Return [X, Y] of the center of cell containing provided text 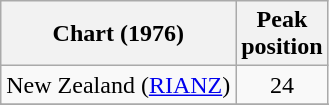
Chart (1976) [118, 34]
Peakposition [282, 34]
24 [282, 85]
New Zealand (RIANZ) [118, 85]
